Extract the [X, Y] coordinate from the center of the cell holding the provided text.  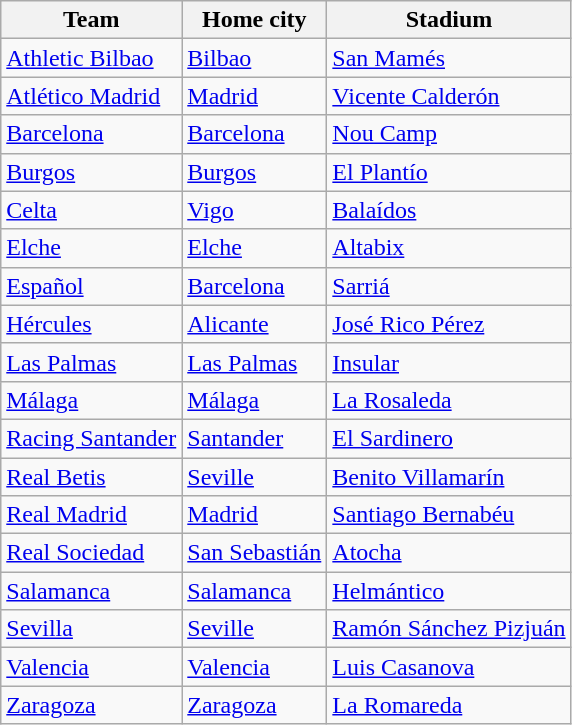
San Mamés [449, 58]
Stadium [449, 20]
Home city [254, 20]
Vigo [254, 210]
Nou Camp [449, 134]
Real Betis [92, 477]
Helmántico [449, 591]
Balaídos [449, 210]
Benito Villamarín [449, 477]
Hércules [92, 324]
Santander [254, 438]
Atocha [449, 553]
José Rico Pérez [449, 324]
Celta [92, 210]
Racing Santander [92, 438]
Real Madrid [92, 515]
Sevilla [92, 629]
El Sardinero [449, 438]
San Sebastián [254, 553]
Insular [449, 362]
Luis Casanova [449, 667]
Ramón Sánchez Pizjuán [449, 629]
Team [92, 20]
Real Sociedad [92, 553]
Vicente Calderón [449, 96]
La Rosaleda [449, 400]
Athletic Bilbao [92, 58]
Español [92, 286]
Santiago Bernabéu [449, 515]
Sarriá [449, 286]
La Romareda [449, 705]
El Plantío [449, 172]
Bilbao [254, 58]
Alicante [254, 324]
Atlético Madrid [92, 96]
Altabix [449, 248]
